Search for the cell housing the specified text and yield its (X, Y) center coordinate. 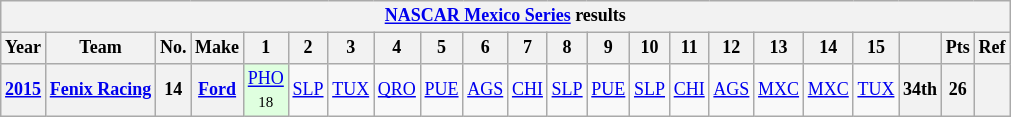
QRO (398, 90)
NASCAR Mexico Series results (506, 16)
Fenix Racing (100, 90)
11 (689, 48)
Ford (218, 90)
Team (100, 48)
13 (779, 48)
34th (920, 90)
5 (442, 48)
15 (876, 48)
10 (650, 48)
2015 (24, 90)
3 (351, 48)
9 (608, 48)
8 (567, 48)
Ref (992, 48)
6 (486, 48)
26 (958, 90)
12 (732, 48)
Pts (958, 48)
7 (528, 48)
PHO18 (266, 90)
2 (308, 48)
No. (174, 48)
Year (24, 48)
1 (266, 48)
Make (218, 48)
4 (398, 48)
